From the cell containing the given text, extract its center point as (x, y) coordinate. 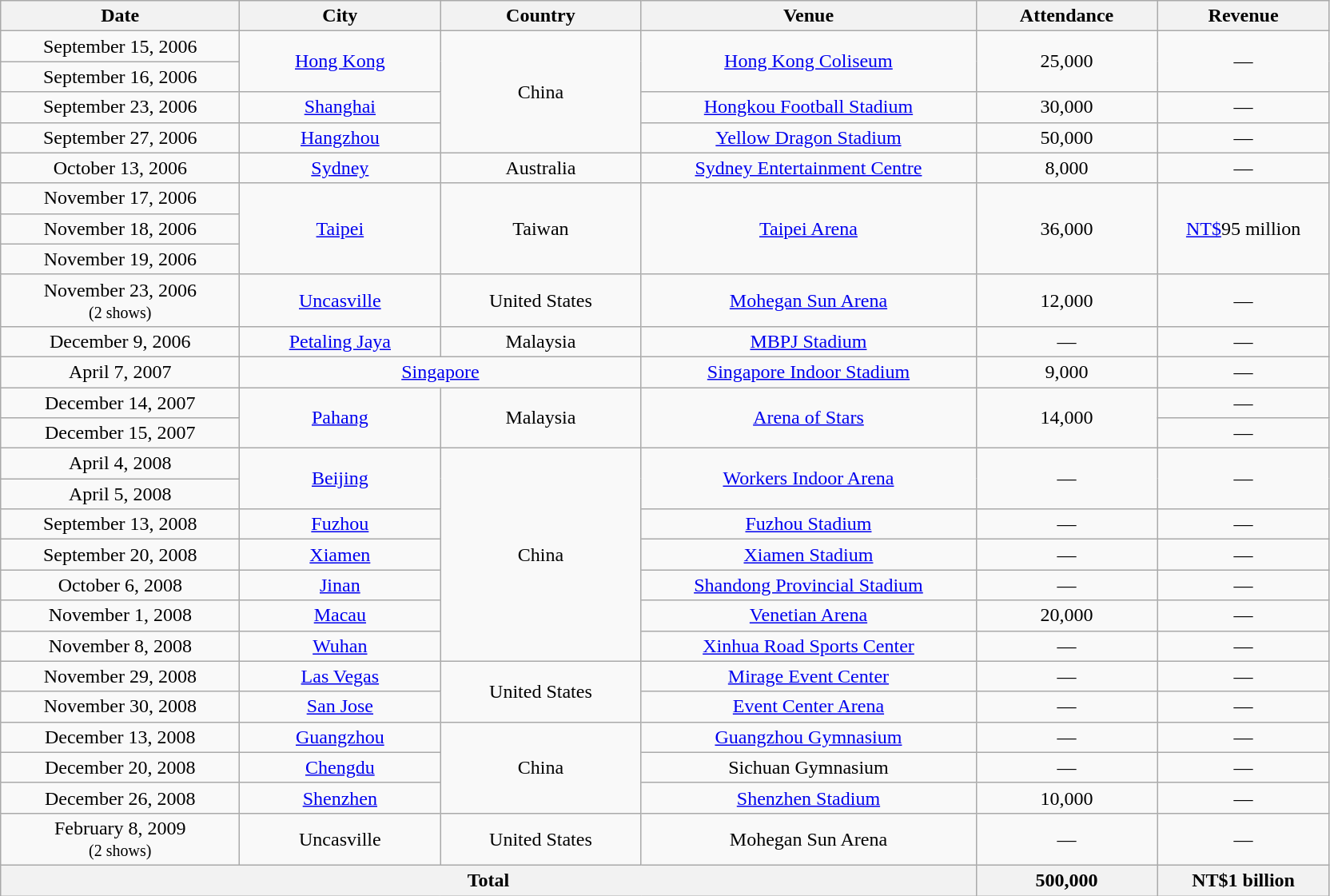
September 20, 2008 (120, 555)
NT$1 billion (1244, 880)
12,000 (1066, 301)
NT$95 million (1244, 229)
Sydney (340, 168)
Date (120, 16)
Pahang (340, 417)
Fuzhou (340, 524)
November 17, 2006 (120, 198)
Shenzhen (340, 798)
December 9, 2006 (120, 341)
Xiamen Stadium (809, 555)
Hongkou Football Stadium (809, 107)
April 5, 2008 (120, 494)
Sichuan Gymnasium (809, 767)
Attendance (1066, 16)
April 7, 2007 (120, 372)
Country (540, 16)
25,000 (1066, 62)
City (340, 16)
April 4, 2008 (120, 464)
Xinhua Road Sports Center (809, 646)
San Jose (340, 707)
November 29, 2008 (120, 676)
Australia (540, 168)
Wuhan (340, 646)
September 23, 2006 (120, 107)
Taiwan (540, 229)
September 15, 2006 (120, 46)
9,000 (1066, 372)
Yellow Dragon Stadium (809, 137)
Arena of Stars (809, 417)
Singapore (440, 372)
October 6, 2008 (120, 585)
Revenue (1244, 16)
Hong Kong Coliseum (809, 62)
Taipei (340, 229)
Shanghai (340, 107)
500,000 (1066, 880)
December 14, 2007 (120, 402)
Shenzhen Stadium (809, 798)
October 13, 2006 (120, 168)
November 19, 2006 (120, 259)
Jinan (340, 585)
Venetian Arena (809, 615)
Workers Indoor Arena (809, 479)
November 1, 2008 (120, 615)
Las Vegas (340, 676)
November 8, 2008 (120, 646)
December 15, 2007 (120, 433)
Guangzhou Gymnasium (809, 737)
Macau (340, 615)
September 27, 2006 (120, 137)
20,000 (1066, 615)
MBPJ Stadium (809, 341)
December 20, 2008 (120, 767)
14,000 (1066, 417)
Guangzhou (340, 737)
36,000 (1066, 229)
December 26, 2008 (120, 798)
September 13, 2008 (120, 524)
February 8, 2009(2 shows) (120, 839)
Singapore Indoor Stadium (809, 372)
8,000 (1066, 168)
November 23, 2006(2 shows) (120, 301)
Venue (809, 16)
November 18, 2006 (120, 229)
Total (488, 880)
Xiamen (340, 555)
Hangzhou (340, 137)
Shandong Provincial Stadium (809, 585)
Hong Kong (340, 62)
Event Center Arena (809, 707)
Mirage Event Center (809, 676)
December 13, 2008 (120, 737)
Taipei Arena (809, 229)
November 30, 2008 (120, 707)
Beijing (340, 479)
September 16, 2006 (120, 77)
Fuzhou Stadium (809, 524)
Petaling Jaya (340, 341)
10,000 (1066, 798)
30,000 (1066, 107)
50,000 (1066, 137)
Sydney Entertainment Centre (809, 168)
Chengdu (340, 767)
